Return [X, Y] of the center of cell containing provided text 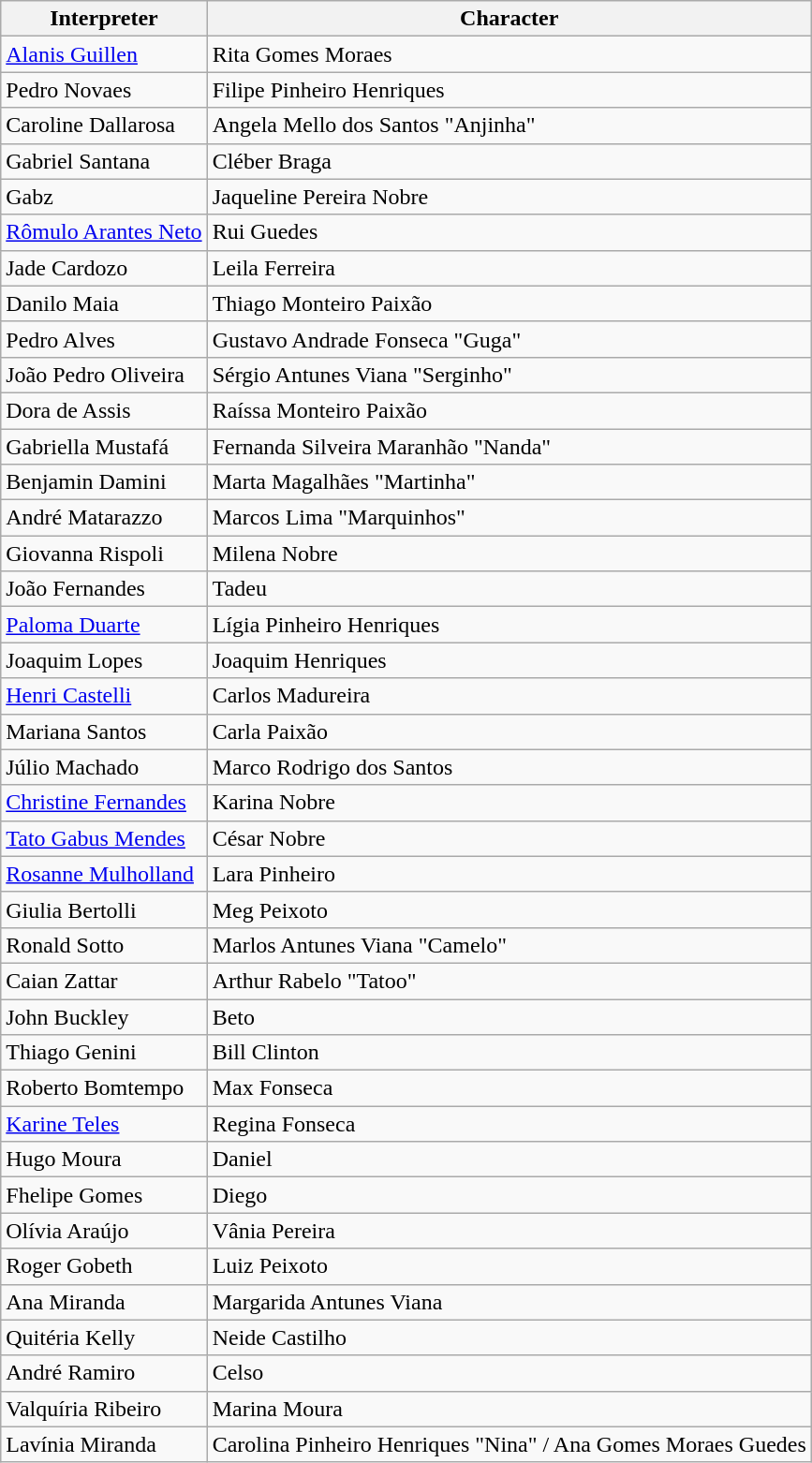
Joaquim Lopes [104, 660]
Ronald Sotto [104, 945]
Caian Zattar [104, 981]
Hugo Moura [104, 1160]
Pedro Alves [104, 339]
Diego [509, 1195]
Interpreter [104, 19]
Thiago Genini [104, 1053]
Carla Paixão [509, 731]
Mariana Santos [104, 731]
Caroline Dallarosa [104, 126]
Raíssa Monteiro Paixão [509, 410]
João Pedro Oliveira [104, 375]
Rita Gomes Moraes [509, 54]
Benjamin Damini [104, 482]
Sérgio Antunes Viana "Serginho" [509, 375]
Carlos Madureira [509, 696]
Rui Guedes [509, 232]
Neide Castilho [509, 1337]
Karine Teles [104, 1124]
Roger Gobeth [104, 1266]
Gustavo Andrade Fonseca "Guga" [509, 339]
Joaquim Henriques [509, 660]
Vânia Pereira [509, 1231]
Angela Mello dos Santos "Anjinha" [509, 126]
Júlio Machado [104, 767]
Dora de Assis [104, 410]
Arthur Rabelo "Tatoo" [509, 981]
Fernanda Silveira Maranhão "Nanda" [509, 447]
Carolina Pinheiro Henriques "Nina" / Ana Gomes Moraes Guedes [509, 1444]
Lara Pinheiro [509, 874]
Paloma Duarte [104, 625]
Thiago Monteiro Paixão [509, 303]
Jaqueline Pereira Nobre [509, 197]
Rômulo Arantes Neto [104, 232]
Max Fonseca [509, 1088]
Leila Ferreira [509, 268]
Celso [509, 1373]
João Fernandes [104, 589]
César Nobre [509, 838]
Marina Moura [509, 1409]
Henri Castelli [104, 696]
Tato Gabus Mendes [104, 838]
Ana Miranda [104, 1302]
Quitéria Kelly [104, 1337]
Marco Rodrigo dos Santos [509, 767]
Marlos Antunes Viana "Camelo" [509, 945]
Alanis Guillen [104, 54]
Luiz Peixoto [509, 1266]
André Matarazzo [104, 518]
Regina Fonseca [509, 1124]
Filipe Pinheiro Henriques [509, 90]
Beto [509, 1016]
Roberto Bomtempo [104, 1088]
Character [509, 19]
Meg Peixoto [509, 909]
Valquíria Ribeiro [104, 1409]
Karina Nobre [509, 803]
Jade Cardozo [104, 268]
Gabriella Mustafá [104, 447]
Margarida Antunes Viana [509, 1302]
Lavínia Miranda [104, 1444]
Giulia Bertolli [104, 909]
Marta Magalhães "Martinha" [509, 482]
Giovanna Rispoli [104, 554]
Tadeu [509, 589]
André Ramiro [104, 1373]
Rosanne Mulholland [104, 874]
Gabriel Santana [104, 161]
Marcos Lima "Marquinhos" [509, 518]
Milena Nobre [509, 554]
Danilo Maia [104, 303]
Lígia Pinheiro Henriques [509, 625]
Christine Fernandes [104, 803]
Gabz [104, 197]
Cléber Braga [509, 161]
Pedro Novaes [104, 90]
Fhelipe Gomes [104, 1195]
Olívia Araújo [104, 1231]
John Buckley [104, 1016]
Daniel [509, 1160]
Bill Clinton [509, 1053]
